Detect which cell encompasses the target text, then output its [x, y] center coordinate. 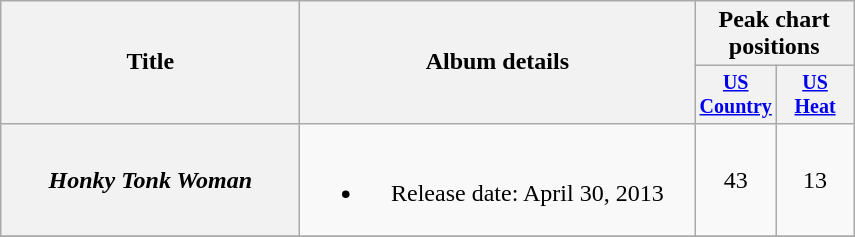
43 [736, 180]
13 [816, 180]
Honky Tonk Woman [150, 180]
Release date: April 30, 2013 [498, 180]
Title [150, 62]
US Country [736, 94]
Album details [498, 62]
US Heat [816, 94]
Peak chartpositions [774, 34]
